Locate the cell with the specified text and output its (x, y) center coordinate. 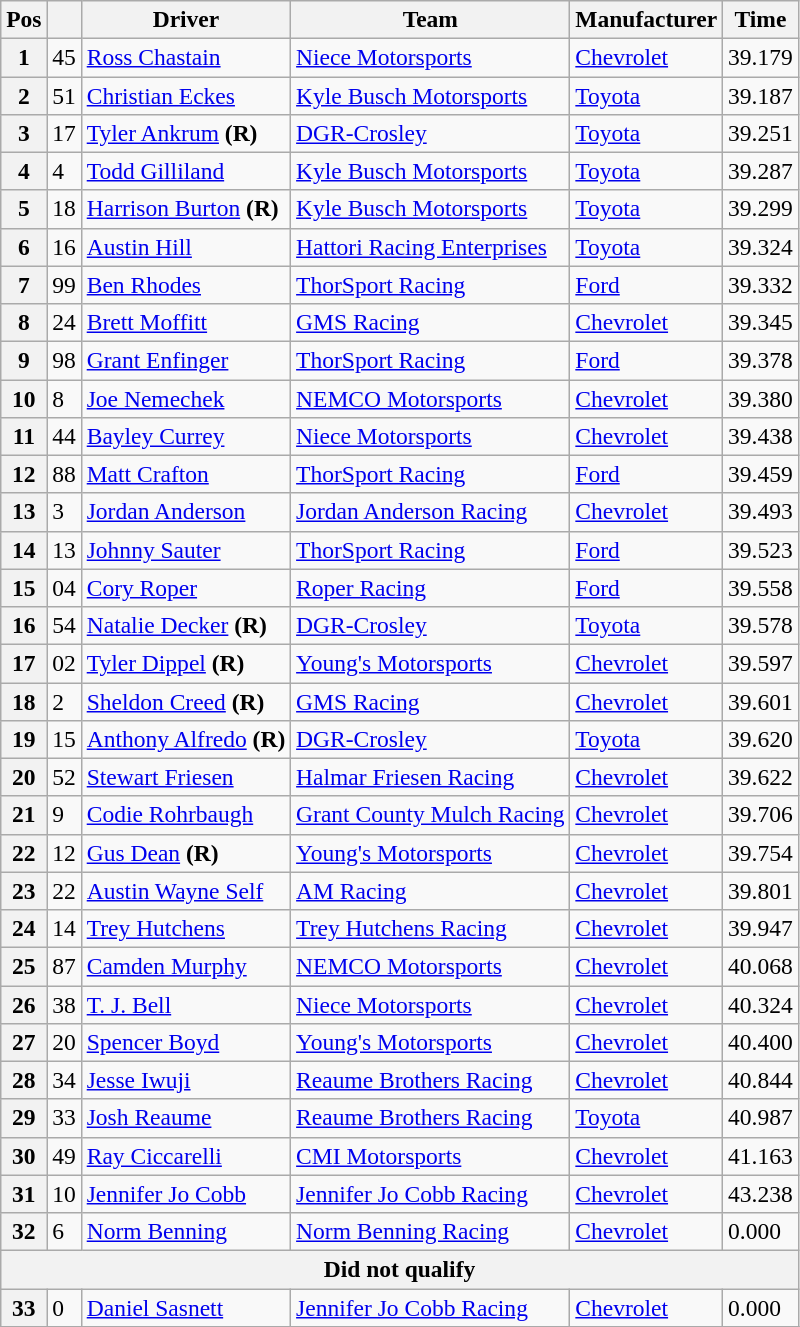
Grant Enfinger (186, 360)
39.597 (761, 663)
Anthony Alfredo (R) (186, 739)
39.332 (761, 285)
Todd Gilliland (186, 171)
88 (64, 474)
87 (64, 966)
Daniel Sasnett (186, 1307)
39.459 (761, 474)
40.068 (761, 966)
32 (24, 1231)
34 (64, 1080)
Harrison Burton (R) (186, 209)
39.299 (761, 209)
29 (24, 1118)
Cory Roper (186, 588)
39.493 (761, 512)
39.287 (761, 171)
39.345 (761, 322)
Grant County Mulch Racing (430, 815)
Time (761, 19)
Halmar Friesen Racing (430, 777)
54 (64, 625)
Bayley Currey (186, 436)
Did not qualify (400, 1269)
Hattori Racing Enterprises (430, 247)
Joe Nemechek (186, 398)
30 (24, 1156)
45 (64, 57)
Jesse Iwuji (186, 1080)
T. J. Bell (186, 1004)
39.801 (761, 891)
Gus Dean (R) (186, 853)
38 (64, 1004)
44 (64, 436)
Codie Rohrbaugh (186, 815)
40.400 (761, 1042)
39.601 (761, 701)
39.578 (761, 625)
39.706 (761, 815)
39.324 (761, 247)
CMI Motorsports (430, 1156)
39.947 (761, 928)
Austin Hill (186, 247)
39.179 (761, 57)
Jordan Anderson (186, 512)
31 (24, 1194)
39.754 (761, 853)
40.324 (761, 1004)
23 (24, 891)
Austin Wayne Self (186, 891)
99 (64, 285)
Team (430, 19)
Norm Benning (186, 1231)
39.380 (761, 398)
Matt Crafton (186, 474)
Trey Hutchens (186, 928)
04 (64, 588)
39.620 (761, 739)
Pos (24, 19)
Manufacturer (646, 19)
Norm Benning Racing (430, 1231)
Driver (186, 19)
40.844 (761, 1080)
41.163 (761, 1156)
43.238 (761, 1194)
11 (24, 436)
28 (24, 1080)
0 (64, 1307)
Stewart Friesen (186, 777)
Brett Moffitt (186, 322)
52 (64, 777)
Ray Ciccarelli (186, 1156)
Ross Chastain (186, 57)
Tyler Dippel (R) (186, 663)
5 (24, 209)
Natalie Decker (R) (186, 625)
Spencer Boyd (186, 1042)
39.523 (761, 550)
02 (64, 663)
39.251 (761, 133)
26 (24, 1004)
39.622 (761, 777)
Ben Rhodes (186, 285)
49 (64, 1156)
Tyler Ankrum (R) (186, 133)
39.558 (761, 588)
40.987 (761, 1118)
Christian Eckes (186, 95)
7 (24, 285)
Josh Reaume (186, 1118)
1 (24, 57)
98 (64, 360)
19 (24, 739)
39.438 (761, 436)
39.378 (761, 360)
Jordan Anderson Racing (430, 512)
25 (24, 966)
Sheldon Creed (R) (186, 701)
Camden Murphy (186, 966)
AM Racing (430, 891)
Roper Racing (430, 588)
Johnny Sauter (186, 550)
Trey Hutchens Racing (430, 928)
21 (24, 815)
Jennifer Jo Cobb (186, 1194)
39.187 (761, 95)
27 (24, 1042)
51 (64, 95)
